Return the (x, y) coordinate for the center point of the cell that contains the specified text.  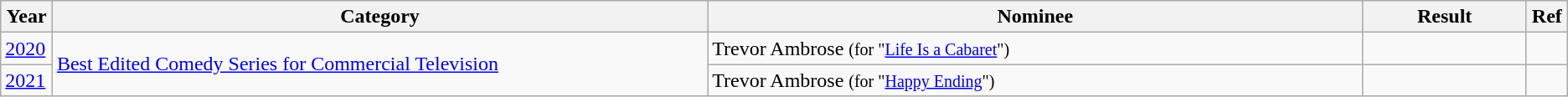
Trevor Ambrose (for "Happy Ending") (1035, 80)
Category (379, 17)
Nominee (1035, 17)
Result (1445, 17)
Ref (1546, 17)
Year (27, 17)
Best Edited Comedy Series for Commercial Television (379, 64)
2020 (27, 48)
2021 (27, 80)
Trevor Ambrose (for "Life Is a Cabaret") (1035, 48)
